Find where the given text appears and provide that cell's center as [X, Y] coordinate. 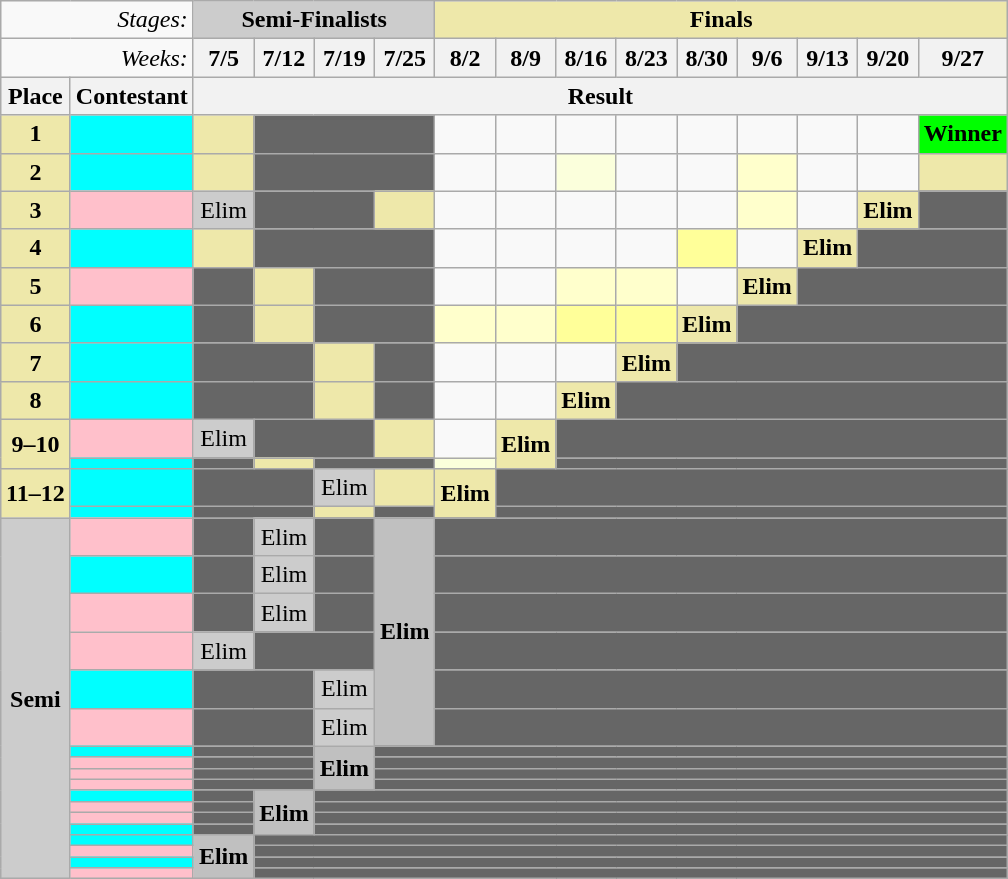
7/5 [223, 58]
1 [36, 134]
8/16 [586, 58]
4 [36, 248]
8 [36, 400]
11–12 [36, 494]
9/27 [962, 58]
9/13 [827, 58]
8/30 [707, 58]
3 [36, 210]
Place [36, 96]
8/2 [465, 58]
9/6 [767, 58]
5 [36, 286]
7/25 [405, 58]
6 [36, 324]
Finals [721, 20]
7 [36, 362]
9–10 [36, 444]
Semi-Finalists [314, 20]
Winner [962, 134]
Contestant [132, 96]
Weeks: [98, 58]
7/12 [284, 58]
8/23 [646, 58]
7/19 [344, 58]
Stages: [98, 20]
Result [600, 96]
2 [36, 172]
8/9 [525, 58]
Semi [36, 698]
9/20 [888, 58]
